Return the [X, Y] coordinate for the center point of the cell that contains the specified text.  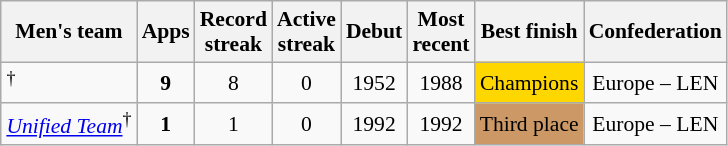
8 [234, 82]
† [68, 82]
Best finish [530, 32]
Recordstreak [234, 32]
1988 [440, 82]
Activestreak [306, 32]
Debut [374, 32]
Third place [530, 124]
Apps [166, 32]
Mostrecent [440, 32]
Men's team [68, 32]
Unified Team† [68, 124]
1952 [374, 82]
9 [166, 82]
Champions [530, 82]
Confederation [656, 32]
